For the text-containing cell, return its midpoint in [X, Y] coordinate format. 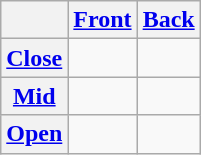
Front [102, 20]
Back [168, 20]
Close [34, 58]
Open [34, 134]
Mid [34, 96]
